Determine the [x, y] coordinate at the center of the cell enclosing the given text.  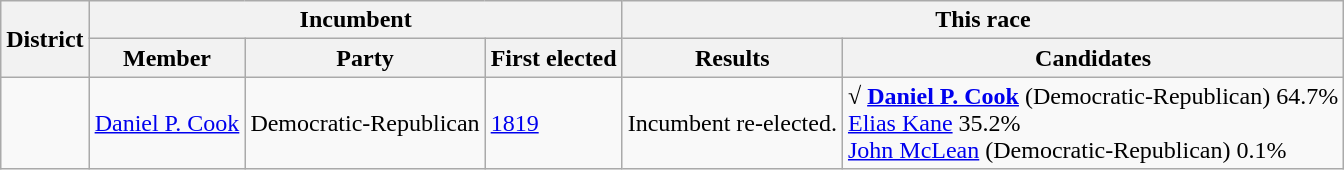
Daniel P. Cook [167, 123]
District [45, 39]
Candidates [1092, 58]
Results [732, 58]
Democratic-Republican [365, 123]
Incumbent re-elected. [732, 123]
1819 [554, 123]
First elected [554, 58]
√ Daniel P. Cook (Democratic-Republican) 64.7%Elias Kane 35.2%John McLean (Democratic-Republican) 0.1% [1092, 123]
This race [983, 20]
Member [167, 58]
Incumbent [356, 20]
Party [365, 58]
